Provide the (x, y) coordinate of the cell's center where the given text is located.  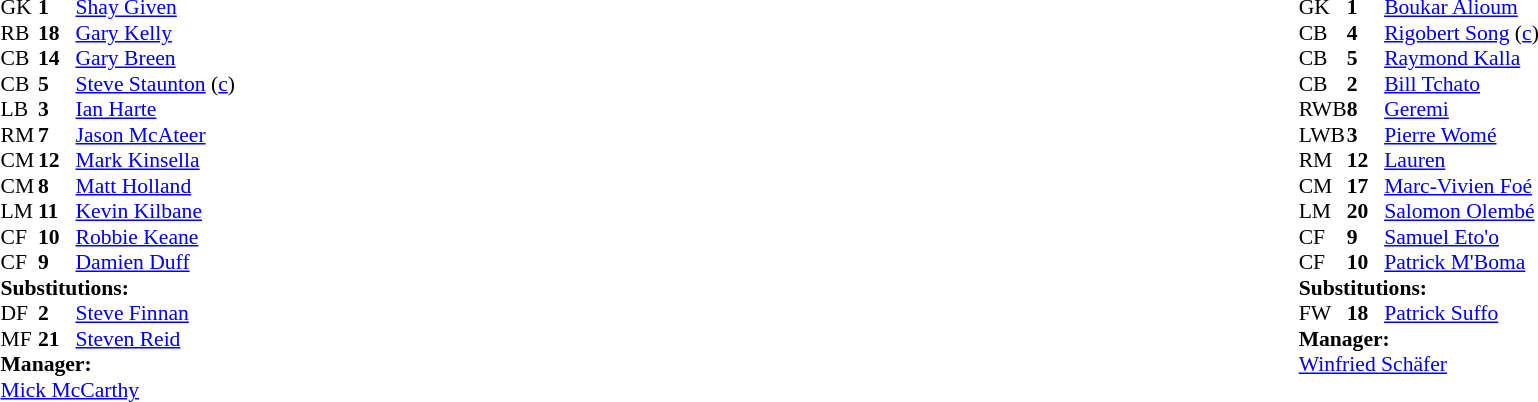
Damien Duff (156, 263)
20 (1366, 211)
Steven Reid (156, 339)
Gary Kelly (156, 33)
LB (19, 109)
Ian Harte (156, 109)
DF (19, 313)
MF (19, 339)
Matt Holland (156, 186)
Robbie Keane (156, 237)
11 (57, 211)
4 (1366, 33)
Mark Kinsella (156, 161)
14 (57, 59)
21 (57, 339)
FW (1323, 313)
Steve Staunton (c) (156, 84)
Substitutions: (117, 288)
Manager: (117, 365)
Gary Breen (156, 59)
RWB (1323, 109)
Kevin Kilbane (156, 211)
7 (57, 135)
LWB (1323, 135)
Jason McAteer (156, 135)
Steve Finnan (156, 313)
RB (19, 33)
17 (1366, 186)
